From the cell containing the given text, extract its center point as [x, y] coordinate. 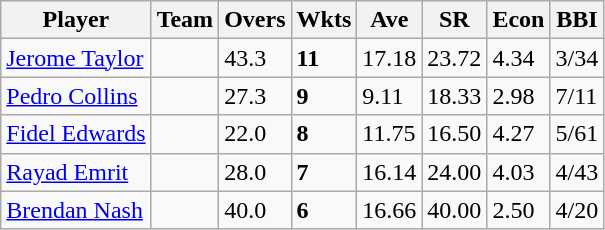
7 [324, 172]
9 [324, 96]
23.72 [454, 58]
6 [324, 210]
11.75 [390, 134]
24.00 [454, 172]
Overs [255, 20]
7/11 [577, 96]
Wkts [324, 20]
3/34 [577, 58]
4/20 [577, 210]
8 [324, 134]
Ave [390, 20]
28.0 [255, 172]
16.14 [390, 172]
17.18 [390, 58]
2.98 [518, 96]
27.3 [255, 96]
Econ [518, 20]
Jerome Taylor [76, 58]
BBI [577, 20]
Team [185, 20]
Fidel Edwards [76, 134]
40.00 [454, 210]
22.0 [255, 134]
9.11 [390, 96]
43.3 [255, 58]
40.0 [255, 210]
Rayad Emrit [76, 172]
Pedro Collins [76, 96]
4.34 [518, 58]
4.03 [518, 172]
4.27 [518, 134]
Player [76, 20]
SR [454, 20]
16.50 [454, 134]
11 [324, 58]
4/43 [577, 172]
16.66 [390, 210]
18.33 [454, 96]
2.50 [518, 210]
5/61 [577, 134]
Brendan Nash [76, 210]
